Return the (X, Y) coordinate for the center point of the cell that contains the specified text.  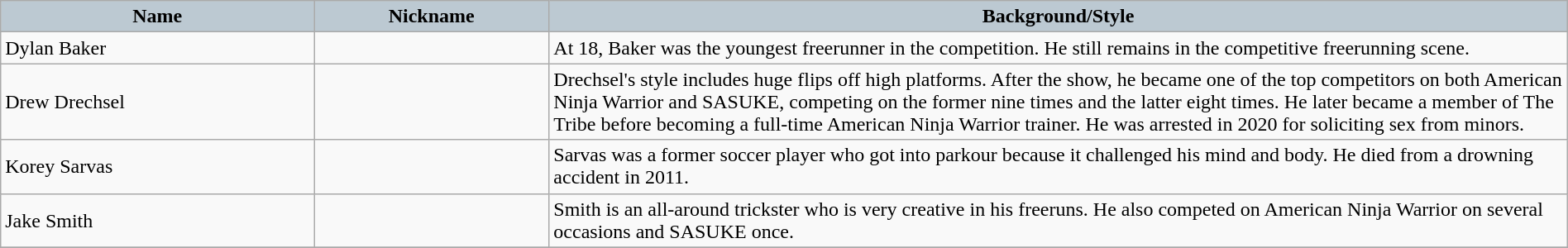
Nickname (432, 17)
Korey Sarvas (157, 167)
At 18, Baker was the youngest freerunner in the competition. He still remains in the competitive freerunning scene. (1059, 48)
Drew Drechsel (157, 102)
Sarvas was a former soccer player who got into parkour because it challenged his mind and body. He died from a drowning accident in 2011. (1059, 167)
Name (157, 17)
Background/Style (1059, 17)
Dylan Baker (157, 48)
Jake Smith (157, 220)
